For the text-containing cell, return its midpoint in [x, y] coordinate format. 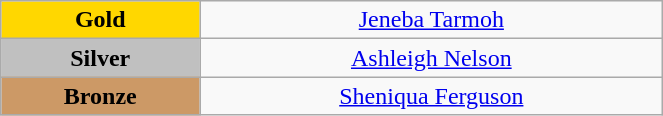
Silver [100, 58]
Gold [100, 20]
Jeneba Tarmoh [432, 20]
Sheniqua Ferguson [432, 96]
Ashleigh Nelson [432, 58]
Bronze [100, 96]
